Extract the [X, Y] coordinate from the center of the cell holding the provided text.  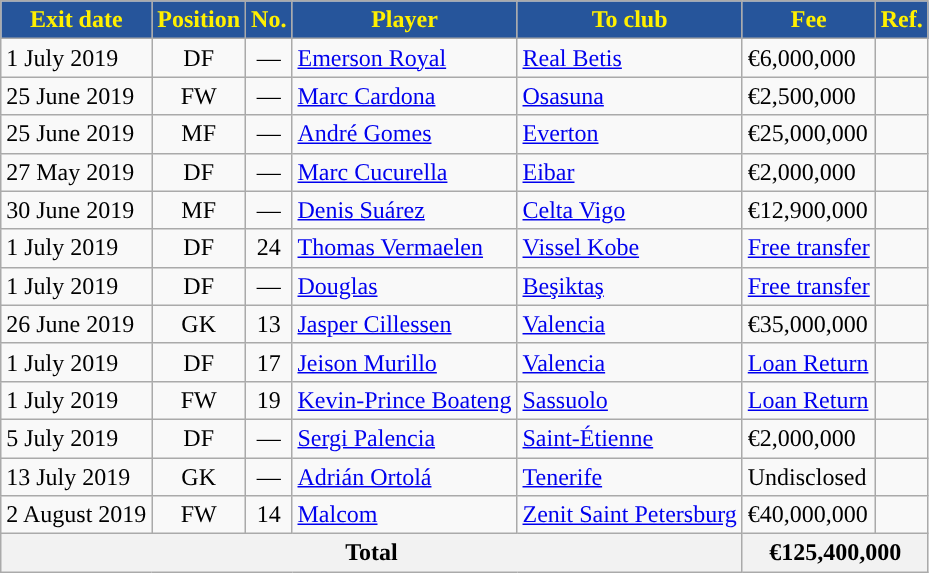
Thomas Vermaelen [404, 248]
Undisclosed [808, 477]
Emerson Royal [404, 58]
19 [269, 400]
13 [269, 324]
Jeison Murillo [404, 362]
Celta Vigo [630, 210]
€2,500,000 [808, 96]
No. [269, 20]
€6,000,000 [808, 58]
Sassuolo [630, 400]
Saint-Étienne [630, 438]
To club [630, 20]
André Gomes [404, 134]
Denis Suárez [404, 210]
Marc Cardona [404, 96]
24 [269, 248]
Position [199, 20]
Douglas [404, 286]
Total [372, 553]
5 July 2019 [76, 438]
27 May 2019 [76, 172]
Jasper Cillessen [404, 324]
€125,400,000 [835, 553]
Eibar [630, 172]
Vissel Kobe [630, 248]
Exit date [76, 20]
Sergi Palencia [404, 438]
Fee [808, 20]
Ref. [902, 20]
€40,000,000 [808, 515]
Player [404, 20]
Tenerife [630, 477]
26 June 2019 [76, 324]
Marc Cucurella [404, 172]
30 June 2019 [76, 210]
Kevin-Prince Boateng [404, 400]
€12,900,000 [808, 210]
13 July 2019 [76, 477]
Adrián Ortolá [404, 477]
Osasuna [630, 96]
14 [269, 515]
Malcom [404, 515]
Zenit Saint Petersburg [630, 515]
17 [269, 362]
€35,000,000 [808, 324]
Real Betis [630, 58]
2 August 2019 [76, 515]
Beşiktaş [630, 286]
€25,000,000 [808, 134]
Everton [630, 134]
